Search for the cell housing the specified text and yield its (x, y) center coordinate. 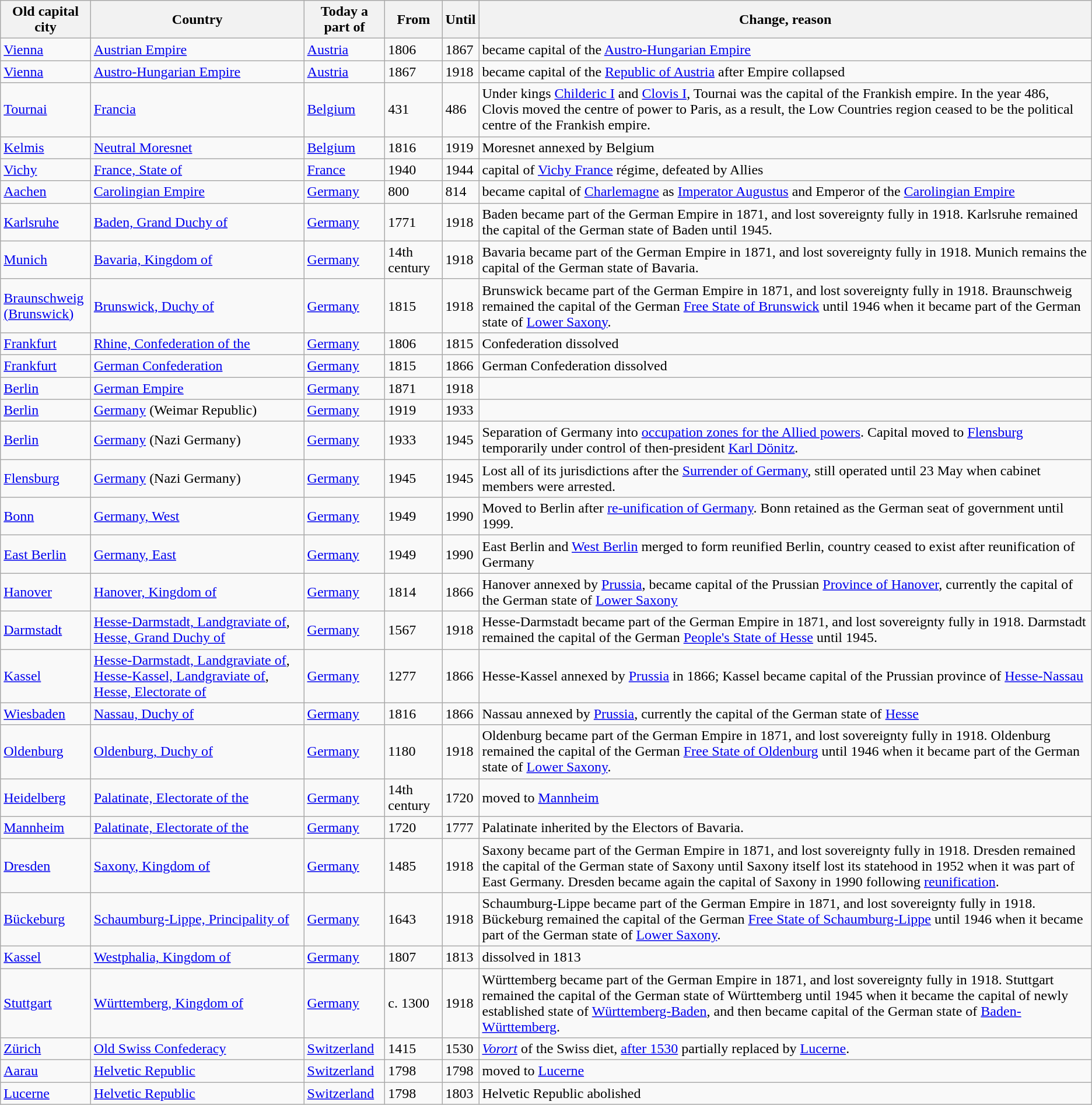
Aachen (45, 192)
Dresden (45, 865)
800 (414, 192)
Hesse-Kassel annexed by Prussia in 1866; Kassel became capital of the Prussian province of Hesse-Nassau (785, 676)
Bückeburg (45, 919)
Aarau (45, 1071)
Brunswick, Duchy of (197, 306)
Hesse-Darmstadt, Landgraviate of, Hesse-Kassel, Landgraviate of, Hesse, Electorate of (197, 676)
1530 (461, 1049)
became capital of the Austro-Hungarian Empire (785, 50)
Vorort of the Swiss diet, after 1530 partially replaced by Lucerne. (785, 1049)
Germany, East (197, 554)
Kelmis (45, 148)
Zürich (45, 1049)
1415 (414, 1049)
Hanover (45, 592)
1807 (414, 957)
became capital of Charlemagne as Imperator Augustus and Emperor of the Carolingian Empire (785, 192)
East Berlin (45, 554)
Helvetic Republic abolished (785, 1093)
Austro-Hungarian Empire (197, 72)
Oldenburg (45, 752)
Darmstadt (45, 630)
became capital of the Republic of Austria after Empire collapsed (785, 72)
Württemberg, Kingdom of (197, 1003)
Francia (197, 110)
Austrian Empire (197, 50)
1944 (461, 170)
Old Swiss Confederacy (197, 1049)
Vichy (45, 170)
Hanover, Kingdom of (197, 592)
German Confederation (197, 366)
Flensburg (45, 478)
1940 (414, 170)
Today a part of (344, 20)
Germany, West (197, 517)
Munich (45, 260)
Mannheim (45, 827)
Karlsruhe (45, 222)
Wiesbaden (45, 714)
1180 (414, 752)
Nassau, Duchy of (197, 714)
Westphalia, Kingdom of (197, 957)
1813 (461, 957)
1803 (461, 1093)
France, State of (197, 170)
Hesse-Darmstadt, Landgraviate of, Hesse, Grand Duchy of (197, 630)
Old capital city (45, 20)
Bavaria, Kingdom of (197, 260)
capital of Vichy France régime, defeated by Allies (785, 170)
1643 (414, 919)
Neutral Moresnet (197, 148)
Carolingian Empire (197, 192)
1814 (414, 592)
Germany (Weimar Republic) (197, 411)
Change, reason (785, 20)
Oldenburg, Duchy of (197, 752)
Country (197, 20)
Moved to Berlin after re-unification of Germany. Bonn retained as the German seat of government until 1999. (785, 517)
Stuttgart (45, 1003)
East Berlin and West Berlin merged to form reunified Berlin, country ceased to exist after reunification of Germany (785, 554)
Moresnet annexed by Belgium (785, 148)
Lost all of its jurisdictions after the Surrender of Germany, still operated until 23 May when cabinet members were arrested. (785, 478)
Schaumburg-Lippe, Principality of (197, 919)
Bavaria became part of the German Empire in 1871, and lost sovereignty fully in 1918. Munich remains the capital of the German state of Bavaria. (785, 260)
Lucerne (45, 1093)
1567 (414, 630)
Confederation dissolved (785, 343)
1871 (414, 388)
1771 (414, 222)
1277 (414, 676)
Tournai (45, 110)
c. 1300 (414, 1003)
Braunschweig(Brunswick) (45, 306)
1777 (461, 827)
Saxony, Kingdom of (197, 865)
Hanover annexed by Prussia, became capital of the Prussian Province of Hanover, currently the capital of the German state of Lower Saxony (785, 592)
Rhine, Confederation of the (197, 343)
moved to Mannheim (785, 798)
Nassau annexed by Prussia, currently the capital of the German state of Hesse (785, 714)
France (344, 170)
Palatinate inherited by the Electors of Bavaria. (785, 827)
814 (461, 192)
Heidelberg (45, 798)
431 (414, 110)
Bonn (45, 517)
dissolved in 1813 (785, 957)
1485 (414, 865)
Baden, Grand Duchy of (197, 222)
German Empire (197, 388)
486 (461, 110)
German Confederation dissolved (785, 366)
Until (461, 20)
moved to Lucerne (785, 1071)
From (414, 20)
